Capture the cell that displays the provided text and extract its (x, y) central coordinate. 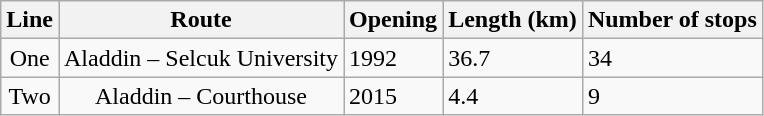
Opening (394, 20)
4.4 (513, 96)
1992 (394, 58)
Two (30, 96)
One (30, 58)
2015 (394, 96)
34 (672, 58)
Number of stops (672, 20)
Length (km) (513, 20)
Aladdin – Selcuk University (200, 58)
Aladdin – Courthouse (200, 96)
Line (30, 20)
9 (672, 96)
Route (200, 20)
36.7 (513, 58)
